Find where the given text appears and provide that cell's center as (X, Y) coordinate. 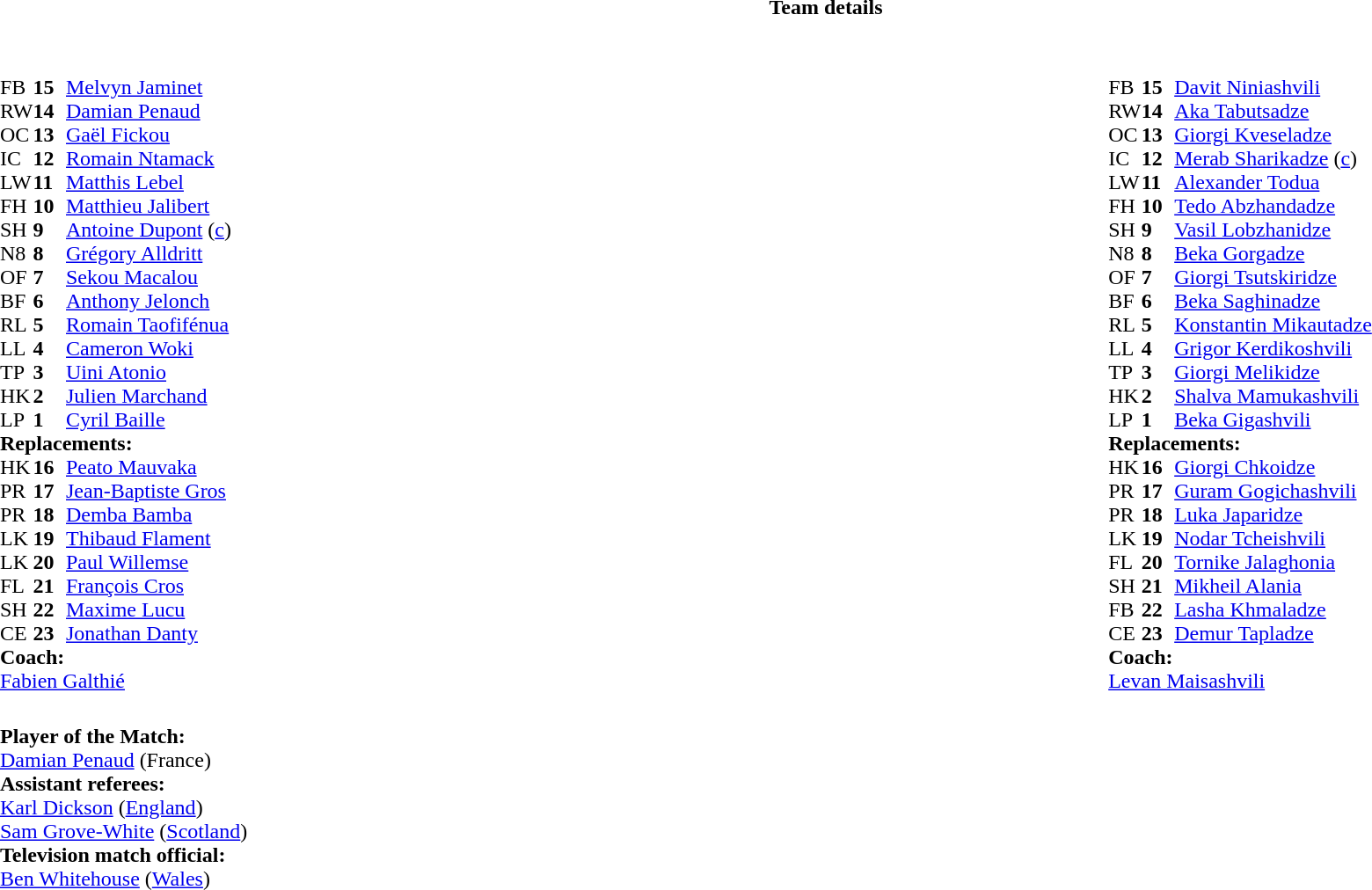
Fabien Galthié (116, 681)
Lasha Khmaladze (1273, 610)
Guram Gogichashvili (1273, 491)
Giorgi Chkoidze (1273, 468)
Mikheil Alania (1273, 586)
Beka Saghinadze (1273, 301)
Gaël Fickou (149, 135)
Grégory Alldritt (149, 253)
Jean-Baptiste Gros (149, 491)
Merab Sharikadze (c) (1273, 158)
Peato Mauvaka (149, 468)
Cameron Woki (149, 348)
Shalva Mamukashvili (1273, 396)
Aka Tabutsadze (1273, 111)
François Cros (149, 586)
Grigor Kerdikoshvili (1273, 348)
Melvyn Jaminet (149, 88)
Julien Marchand (149, 396)
Cyril Baille (149, 420)
Sekou Macalou (149, 278)
Demba Bamba (149, 515)
Anthony Jelonch (149, 301)
Antoine Dupont (c) (149, 230)
Luka Japaridze (1273, 515)
Davit Niniashvili (1273, 88)
Giorgi Melikidze (1273, 373)
Damian Penaud (149, 111)
Maxime Lucu (149, 610)
Matthieu Jalibert (149, 206)
Matthis Lebel (149, 183)
Tornike Jalaghonia (1273, 563)
Giorgi Tsutskiridze (1273, 278)
Konstantin Mikautadze (1273, 325)
Jonathan Danty (149, 633)
Beka Gigashvili (1273, 420)
Romain Taofifénua (149, 325)
Tedo Abzhandadze (1273, 206)
Alexander Todua (1273, 183)
Beka Gorgadze (1273, 253)
Romain Ntamack (149, 158)
Thibaud Flament (149, 538)
Demur Tapladze (1273, 633)
Nodar Tcheishvili (1273, 538)
Levan Maisashvili (1240, 681)
Giorgi Kveseladze (1273, 135)
Uini Atonio (149, 373)
Vasil Lobzhanidze (1273, 230)
Paul Willemse (149, 563)
